Output the (X, Y) coordinate of the center of the cell containing the given text.  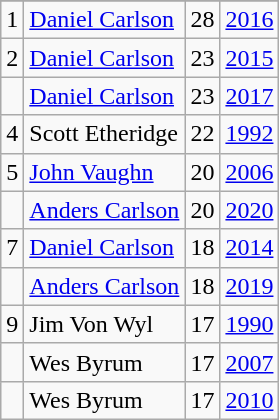
2007 (250, 362)
2014 (250, 248)
1992 (250, 134)
2020 (250, 210)
1990 (250, 324)
John Vaughn (104, 172)
4 (12, 134)
2019 (250, 286)
7 (12, 248)
22 (202, 134)
9 (12, 324)
Jim Von Wyl (104, 324)
1 (12, 20)
2015 (250, 58)
2017 (250, 96)
2010 (250, 400)
Scott Etheridge (104, 134)
2 (12, 58)
2006 (250, 172)
28 (202, 20)
2016 (250, 20)
5 (12, 172)
